Identify which cell holds the provided text, then report its [x, y] central coordinate. 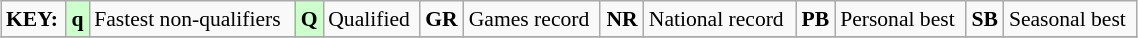
Seasonal best [1070, 19]
Personal best [900, 19]
SB [985, 19]
Q [309, 19]
NR [622, 19]
KEY: [34, 19]
PB [816, 19]
Fastest non-qualifiers [192, 19]
GR [442, 19]
Games record [532, 19]
q [78, 19]
National record [720, 19]
Qualified [371, 19]
